Return the [X, Y] coordinate for the center point of the cell that contains the specified text.  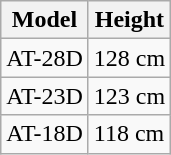
AT-18D [45, 134]
Model [45, 20]
128 cm [129, 58]
AT-23D [45, 96]
118 cm [129, 134]
AT-28D [45, 58]
123 cm [129, 96]
Height [129, 20]
